For the text-containing cell, return its midpoint in [X, Y] coordinate format. 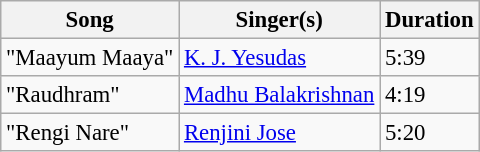
5:20 [430, 133]
K. J. Yesudas [280, 58]
"Raudhram" [90, 95]
Singer(s) [280, 20]
Song [90, 20]
Duration [430, 20]
5:39 [430, 58]
Renjini Jose [280, 133]
4:19 [430, 95]
"Maayum Maaya" [90, 58]
"Rengi Nare" [90, 133]
Madhu Balakrishnan [280, 95]
